Determine the (x, y) coordinate at the center of the cell enclosing the given text.  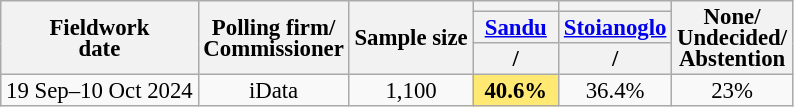
Polling firm/Commissioner (274, 38)
None/Undecided/Abstention (732, 38)
Fieldworkdate (100, 38)
iData (274, 91)
Sample size (411, 38)
1,100 (411, 91)
Sandu (516, 28)
40.6% (516, 91)
36.4% (616, 91)
19 Sep–10 Oct 2024 (100, 91)
23% (732, 91)
Stoianoglo (616, 28)
